Search for the cell housing the specified text and yield its [X, Y] center coordinate. 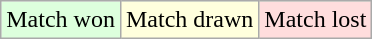
Match lost [316, 20]
Match won [61, 20]
Match drawn [189, 20]
